From the cell containing the given text, extract its center point as [x, y] coordinate. 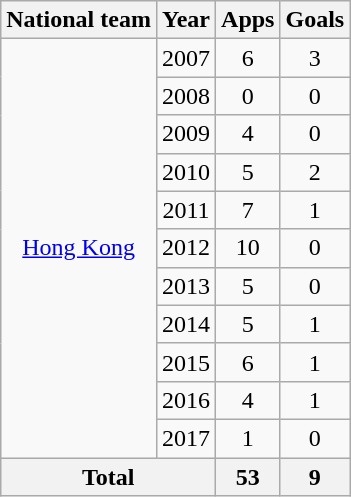
2012 [186, 248]
2010 [186, 172]
Total [108, 477]
2008 [186, 96]
2013 [186, 286]
2016 [186, 400]
Hong Kong [79, 248]
2007 [186, 58]
2017 [186, 438]
2014 [186, 324]
National team [79, 20]
3 [315, 58]
7 [248, 210]
Apps [248, 20]
2 [315, 172]
2009 [186, 134]
2015 [186, 362]
Goals [315, 20]
53 [248, 477]
2011 [186, 210]
10 [248, 248]
Year [186, 20]
9 [315, 477]
